Identify which cell holds the provided text, then report its (X, Y) central coordinate. 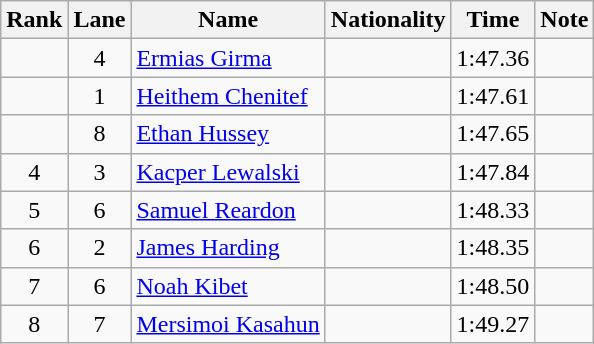
1:47.65 (493, 134)
Mersimoi Kasahun (228, 324)
Ermias Girma (228, 58)
1 (100, 96)
Heithem Chenitef (228, 96)
Name (228, 20)
Time (493, 20)
1:47.36 (493, 58)
1:48.33 (493, 210)
Samuel Reardon (228, 210)
Kacper Lewalski (228, 172)
1:48.50 (493, 286)
James Harding (228, 248)
3 (100, 172)
1:48.35 (493, 248)
2 (100, 248)
5 (34, 210)
Rank (34, 20)
1:47.61 (493, 96)
Lane (100, 20)
1:47.84 (493, 172)
Ethan Hussey (228, 134)
Note (564, 20)
Nationality (388, 20)
Noah Kibet (228, 286)
1:49.27 (493, 324)
